Find where the given text appears and provide that cell's center as (X, Y) coordinate. 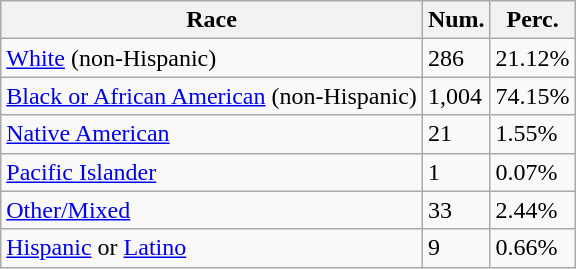
0.07% (532, 172)
Num. (456, 20)
0.66% (532, 248)
Pacific Islander (212, 172)
286 (456, 58)
Black or African American (non-Hispanic) (212, 96)
Other/Mixed (212, 210)
1,004 (456, 96)
2.44% (532, 210)
21 (456, 134)
Hispanic or Latino (212, 248)
21.12% (532, 58)
74.15% (532, 96)
1.55% (532, 134)
Race (212, 20)
Perc. (532, 20)
1 (456, 172)
33 (456, 210)
Native American (212, 134)
9 (456, 248)
White (non-Hispanic) (212, 58)
